From the cell containing the given text, extract its center point as [x, y] coordinate. 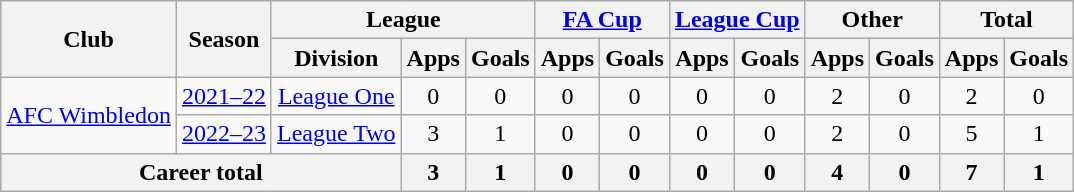
Total [1006, 20]
Season [224, 39]
4 [837, 172]
2022–23 [224, 134]
Division [336, 58]
Club [89, 39]
League Two [336, 134]
League [403, 20]
7 [971, 172]
League One [336, 96]
Career total [201, 172]
AFC Wimbledon [89, 115]
Other [872, 20]
5 [971, 134]
2021–22 [224, 96]
League Cup [737, 20]
FA Cup [602, 20]
